From the cell containing the given text, extract its center point as [x, y] coordinate. 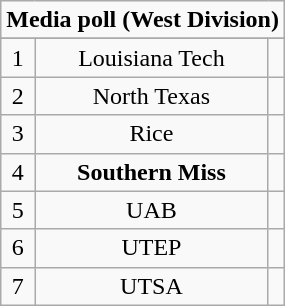
5 [18, 210]
UTEP [151, 248]
UAB [151, 210]
2 [18, 96]
Rice [151, 134]
3 [18, 134]
Louisiana Tech [151, 58]
North Texas [151, 96]
4 [18, 172]
7 [18, 286]
UTSA [151, 286]
1 [18, 58]
Southern Miss [151, 172]
Media poll (West Division) [143, 20]
6 [18, 248]
